Return (x, y) of the center of cell containing provided text 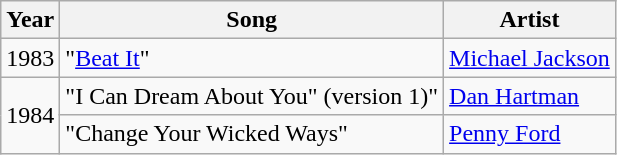
Song (252, 20)
Year (30, 20)
Penny Ford (530, 134)
Dan Hartman (530, 96)
Artist (530, 20)
"Change Your Wicked Ways" (252, 134)
"Beat It" (252, 58)
Michael Jackson (530, 58)
1984 (30, 115)
"I Can Dream About You" (version 1)" (252, 96)
1983 (30, 58)
